Capture the cell that displays the provided text and extract its [X, Y] central coordinate. 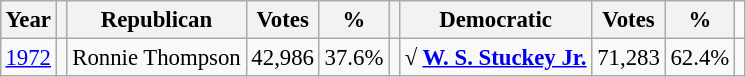
42,986 [282, 57]
62.4% [700, 57]
71,283 [628, 57]
Republican [156, 20]
√ W. S. Stuckey Jr. [496, 57]
1972 [28, 57]
Year [28, 20]
Democratic [496, 20]
Ronnie Thompson [156, 57]
37.6% [354, 57]
